Determine the (X, Y) coordinate at the center of the cell enclosing the given text.  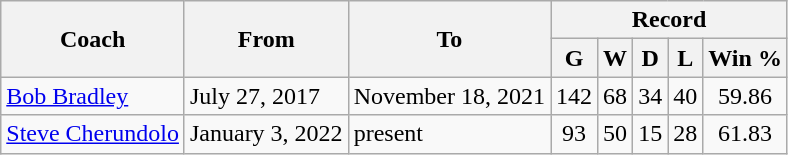
L (686, 58)
50 (616, 134)
28 (686, 134)
Bob Bradley (93, 96)
D (650, 58)
W (616, 58)
present (449, 134)
142 (574, 96)
34 (650, 96)
November 18, 2021 (449, 96)
Coach (93, 39)
68 (616, 96)
January 3, 2022 (266, 134)
59.86 (746, 96)
40 (686, 96)
Record (670, 20)
To (449, 39)
Win % (746, 58)
15 (650, 134)
61.83 (746, 134)
93 (574, 134)
July 27, 2017 (266, 96)
From (266, 39)
Steve Cherundolo (93, 134)
G (574, 58)
